Extract the [x, y] coordinate from the center of the cell holding the provided text.  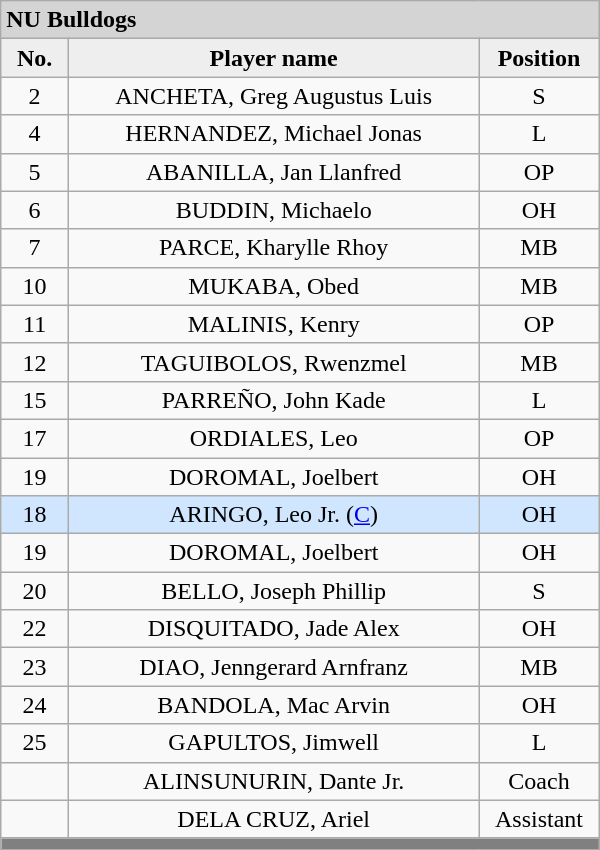
20 [35, 591]
Coach [539, 781]
12 [35, 362]
DISQUITADO, Jade Alex [274, 629]
7 [35, 248]
ANCHETA, Greg Augustus Luis [274, 96]
ARINGO, Leo Jr. (C) [274, 515]
ORDIALES, Leo [274, 438]
17 [35, 438]
4 [35, 134]
BUDDIN, Michaelo [274, 210]
25 [35, 743]
6 [35, 210]
No. [35, 58]
15 [35, 400]
24 [35, 705]
22 [35, 629]
PARREÑO, John Kade [274, 400]
10 [35, 286]
Assistant [539, 819]
ABANILLA, Jan Llanfred [274, 172]
5 [35, 172]
18 [35, 515]
2 [35, 96]
HERNANDEZ, Michael Jonas [274, 134]
BELLO, Joseph Phillip [274, 591]
BANDOLA, Mac Arvin [274, 705]
TAGUIBOLOS, Rwenzmel [274, 362]
Position [539, 58]
ALINSUNURIN, Dante Jr. [274, 781]
DELA CRUZ, Ariel [274, 819]
GAPULTOS, Jimwell [274, 743]
11 [35, 324]
NU Bulldogs [300, 20]
Player name [274, 58]
DIAO, Jenngerard Arnfranz [274, 667]
MUKABA, Obed [274, 286]
23 [35, 667]
PARCE, Kharylle Rhoy [274, 248]
MALINIS, Kenry [274, 324]
